Return [x, y] of the center of cell containing provided text 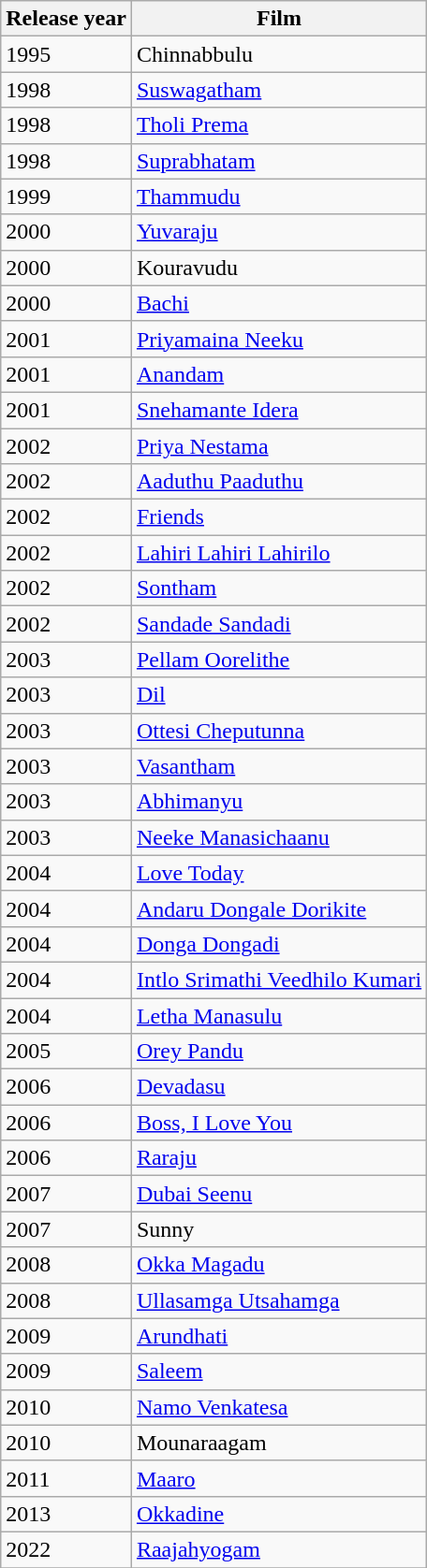
Chinnabbulu [279, 54]
Love Today [279, 873]
Arundhati [279, 1336]
Sontham [279, 588]
Namo Venkatesa [279, 1407]
Snehamante Idera [279, 410]
Suswagatham [279, 90]
Saleem [279, 1372]
Film [279, 19]
Intlo Srimathi Veedhilo Kumari [279, 980]
Friends [279, 517]
Sandade Sandadi [279, 624]
1995 [66, 54]
Raraju [279, 1158]
Okka Magadu [279, 1265]
Anandam [279, 374]
Vasantham [279, 766]
2022 [66, 1549]
Pellam Oorelithe [279, 660]
Mounaraagam [279, 1443]
Letha Manasulu [279, 1015]
2013 [66, 1514]
2005 [66, 1052]
Okkadine [279, 1514]
Dil [279, 695]
Donga Dongadi [279, 944]
Yuvaraju [279, 232]
Dubai Seenu [279, 1194]
Thammudu [279, 196]
Lahiri Lahiri Lahirilo [279, 553]
Raajahyogam [279, 1549]
Bachi [279, 303]
Neeke Manasichaanu [279, 837]
Suprabhatam [279, 161]
Tholi Prema [279, 125]
Abhimanyu [279, 802]
Orey Pandu [279, 1052]
Ullasamga Utsahamga [279, 1300]
Ottesi Cheputunna [279, 731]
1999 [66, 196]
Devadasu [279, 1087]
Priya Nestama [279, 446]
Boss, I Love You [279, 1123]
Sunny [279, 1229]
Aaduthu Paaduthu [279, 482]
Kouravudu [279, 268]
2011 [66, 1478]
Maaro [279, 1478]
Priyamaina Neeku [279, 339]
Release year [66, 19]
Andaru Dongale Dorikite [279, 908]
